For the text-containing cell, return its midpoint in [X, Y] coordinate format. 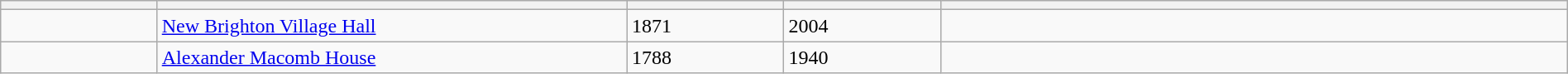
1871 [706, 26]
1940 [862, 57]
Alexander Macomb House [392, 57]
1788 [706, 57]
2004 [862, 26]
New Brighton Village Hall [392, 26]
